Capture the cell that displays the provided text and extract its [x, y] central coordinate. 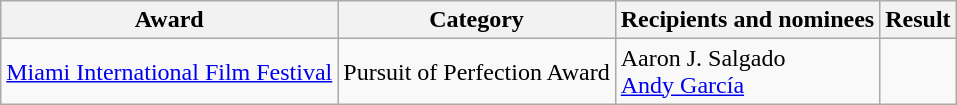
Miami International Film Festival [170, 72]
Aaron J. SalgadoAndy García [747, 72]
Recipients and nominees [747, 20]
Result [918, 20]
Award [170, 20]
Pursuit of Perfection Award [476, 72]
Category [476, 20]
